For the text-containing cell, return its midpoint in [x, y] coordinate format. 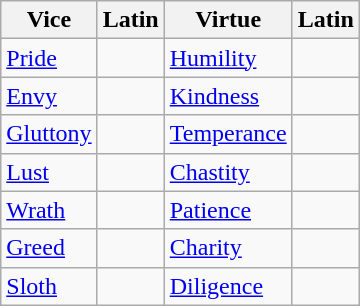
Lust [49, 172]
Humility [228, 58]
Envy [49, 96]
Wrath [49, 210]
Greed [49, 248]
Virtue [228, 20]
Pride [49, 58]
Patience [228, 210]
Chastity [228, 172]
Temperance [228, 134]
Kindness [228, 96]
Sloth [49, 286]
Gluttony [49, 134]
Vice [49, 20]
Charity [228, 248]
Diligence [228, 286]
